Scan for the cell matching the given text and deliver its (X, Y) coordinate at center. 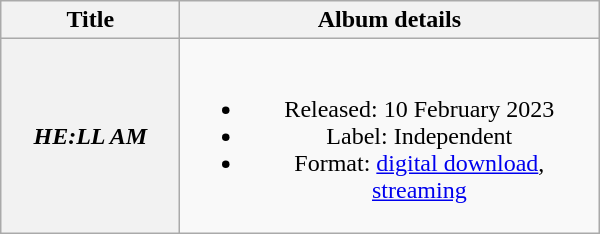
Title (90, 20)
HE:LL AM (90, 136)
Album details (390, 20)
Released: 10 February 2023Label: IndependentFormat: digital download, streaming (390, 136)
